Find where the given text appears and provide that cell's center as [X, Y] coordinate. 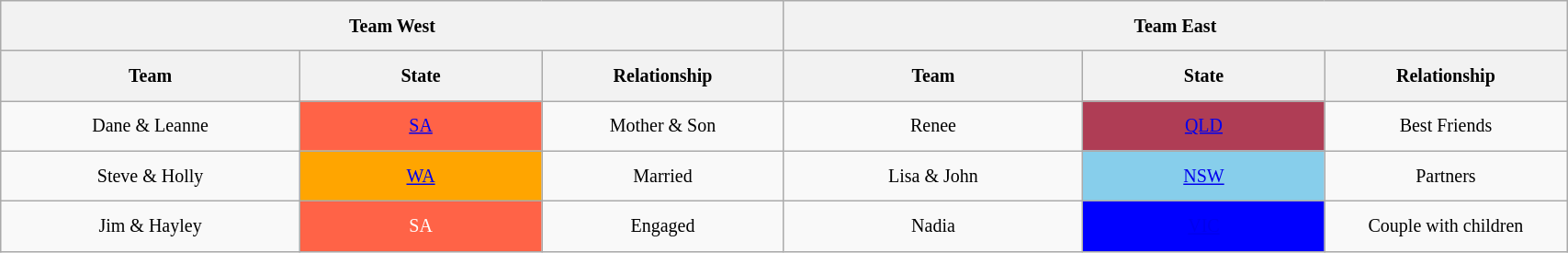
Married [663, 176]
Team West [392, 26]
Lisa & John [933, 176]
Renee [933, 126]
Couple with children [1446, 226]
WA [421, 176]
Dane & Leanne [151, 126]
Nadia [933, 226]
Team East [1175, 26]
Engaged [663, 226]
Best Friends [1446, 126]
Jim & Hayley [151, 226]
NSW [1203, 176]
Mother & Son [663, 126]
Steve & Holly [151, 176]
Partners [1446, 176]
VIC [1203, 226]
QLD [1203, 126]
